Search for the cell housing the specified text and yield its [X, Y] center coordinate. 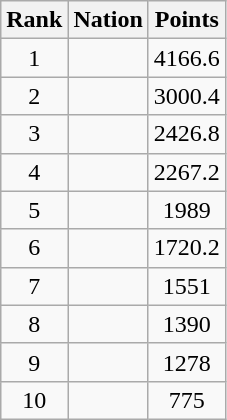
4166.6 [186, 58]
1989 [186, 210]
2 [34, 96]
1720.2 [186, 248]
9 [34, 362]
10 [34, 400]
2267.2 [186, 172]
1 [34, 58]
8 [34, 324]
5 [34, 210]
6 [34, 248]
1390 [186, 324]
1278 [186, 362]
2426.8 [186, 134]
3000.4 [186, 96]
7 [34, 286]
Points [186, 20]
4 [34, 172]
3 [34, 134]
1551 [186, 286]
Nation [108, 20]
Rank [34, 20]
775 [186, 400]
